Output the [x, y] coordinate of the center of the cell containing the given text.  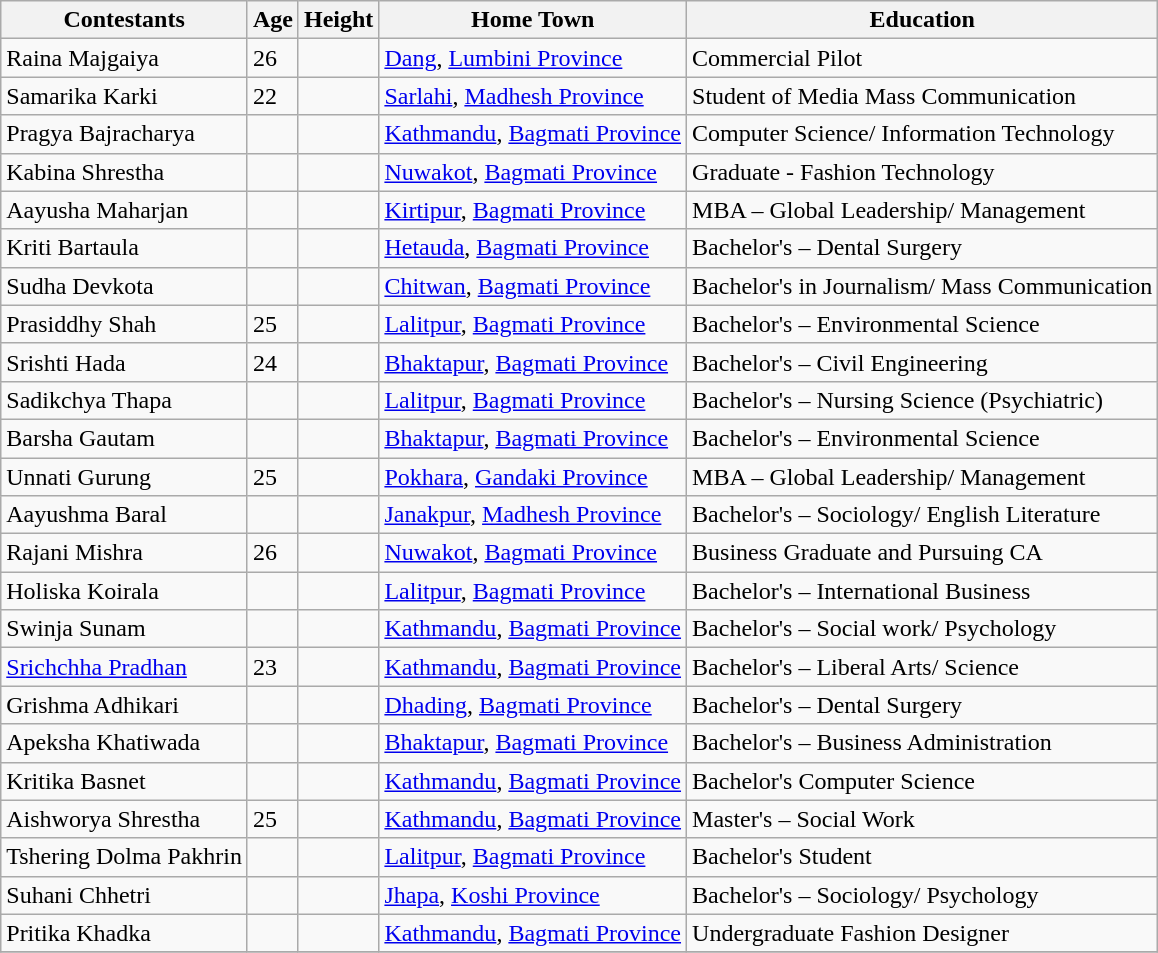
Kritika Basnet [124, 781]
Bachelor's – International Business [922, 591]
Sarlahi, Madhesh Province [533, 96]
Pragya Bajracharya [124, 134]
Bachelor's – Sociology/ English Literature [922, 515]
Computer Science/ Information Technology [922, 134]
Hetauda, Bagmati Province [533, 248]
Business Graduate and Pursuing CA [922, 553]
Samarika Karki [124, 96]
Education [922, 20]
Kriti Bartaula [124, 248]
23 [272, 667]
Holiska Koirala [124, 591]
Bachelor's – Social work/ Psychology [922, 629]
Suhani Chhetri [124, 895]
Bachelor's – Nursing Science (Psychiatric) [922, 400]
Bachelor's – Business Administration [922, 743]
Janakpur, Madhesh Province [533, 515]
Swinja Sunam [124, 629]
Bachelor's in Journalism/ Mass Communication [922, 286]
Age [272, 20]
Srishti Hada [124, 362]
Pokhara, Gandaki Province [533, 477]
Raina Majgaiya [124, 58]
Barsha Gautam [124, 438]
Dang, Lumbini Province [533, 58]
Contestants [124, 20]
Jhapa, Koshi Province [533, 895]
Dhading, Bagmati Province [533, 705]
Commercial Pilot [922, 58]
Bachelor's Student [922, 857]
Rajani Mishra [124, 553]
Aayushma Baral [124, 515]
Bachelor's – Sociology/ Psychology [922, 895]
Chitwan, Bagmati Province [533, 286]
Home Town [533, 20]
Unnati Gurung [124, 477]
Bachelor's Computer Science [922, 781]
Tshering Dolma Pakhrin [124, 857]
Student of Media Mass Communication [922, 96]
Srichchha Pradhan [124, 667]
Aayusha Maharjan [124, 210]
Bachelor's – Liberal Arts/ Science [922, 667]
Graduate - Fashion Technology [922, 172]
Height [338, 20]
22 [272, 96]
Sadikchya Thapa [124, 400]
Grishma Adhikari [124, 705]
Master's – Social Work [922, 819]
Bachelor's – Civil Engineering [922, 362]
Pritika Khadka [124, 933]
Undergraduate Fashion Designer [922, 933]
Kabina Shrestha [124, 172]
24 [272, 362]
Prasiddhy Shah [124, 324]
Kirtipur, Bagmati Province [533, 210]
Aishworya Shrestha [124, 819]
Apeksha Khatiwada [124, 743]
Sudha Devkota [124, 286]
